Return the (X, Y) coordinate for the center point of the cell that contains the specified text.  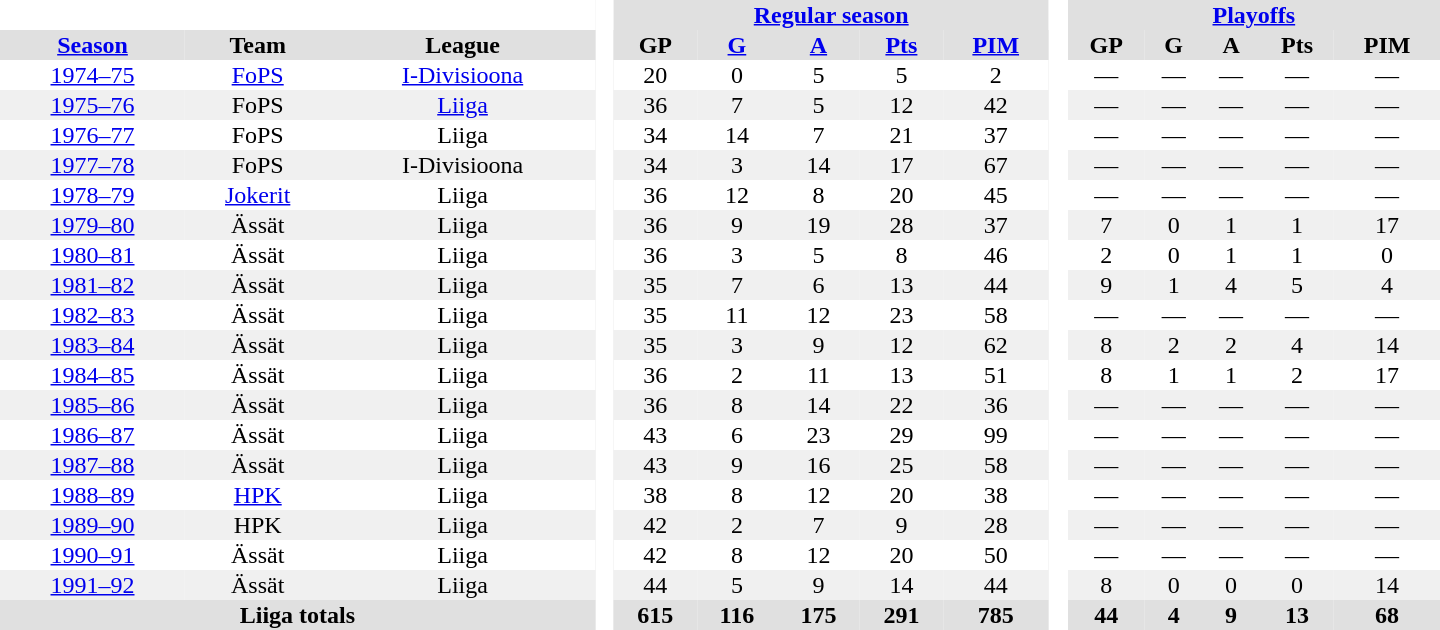
Liiga totals (298, 615)
19 (818, 225)
25 (902, 465)
1982–83 (92, 315)
1985–86 (92, 405)
50 (996, 555)
Jokerit (258, 195)
116 (737, 615)
99 (996, 435)
29 (902, 435)
1979–80 (92, 225)
1984–85 (92, 375)
615 (656, 615)
1989–90 (92, 525)
League (462, 45)
175 (818, 615)
62 (996, 345)
67 (996, 165)
1980–81 (92, 255)
1988–89 (92, 495)
46 (996, 255)
1991–92 (92, 585)
291 (902, 615)
1983–84 (92, 345)
45 (996, 195)
16 (818, 465)
1975–76 (92, 105)
1976–77 (92, 135)
51 (996, 375)
Team (258, 45)
1978–79 (92, 195)
1977–78 (92, 165)
1990–91 (92, 555)
22 (902, 405)
785 (996, 615)
1986–87 (92, 435)
Playoffs (1254, 15)
68 (1387, 615)
1974–75 (92, 75)
Season (92, 45)
1987–88 (92, 465)
21 (902, 135)
1981–82 (92, 285)
Regular season (832, 15)
